Return the (x, y) coordinate for the center point of the cell that contains the specified text.  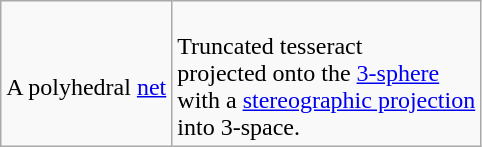
A polyhedral net (86, 74)
Truncated tesseract projected onto the 3-spherewith a stereographic projectioninto 3-space. (326, 74)
